Detect which cell encompasses the target text, then output its [X, Y] center coordinate. 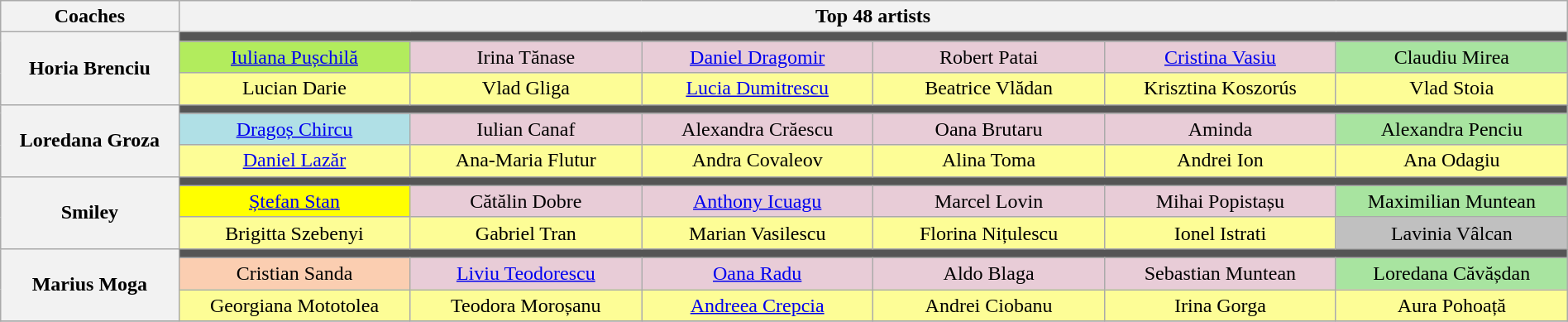
Claudiu Mirea [1451, 57]
Daniel Dragomir [758, 57]
Ștefan Stan [294, 201]
Ana-Maria Flutur [526, 161]
Loredana Groza [89, 141]
Daniel Lazăr [294, 161]
Anthony Icuagu [758, 201]
Vlad Gliga [526, 89]
Top 48 artists [873, 17]
Andrei Ciobanu [989, 305]
Aura Pohoață [1451, 305]
Iuliana Pușchilă [294, 57]
Lucian Darie [294, 89]
Gabriel Tran [526, 233]
Alexandra Crăescu [758, 129]
Cristian Sanda [294, 273]
Marius Moga [89, 285]
Horia Brenciu [89, 68]
Irina Gorga [1220, 305]
Andrei Ion [1220, 161]
Andra Covaleov [758, 161]
Oana Brutaru [989, 129]
Oana Radu [758, 273]
Ana Odagiu [1451, 161]
Maximilian Muntean [1451, 201]
Teodora Moroșanu [526, 305]
Marcel Lovin [989, 201]
Iulian Canaf [526, 129]
Irina Tănase [526, 57]
Dragoș Chircu [294, 129]
Brigitta Szebenyi [294, 233]
Coaches [89, 17]
Lucia Dumitrescu [758, 89]
Aminda [1220, 129]
Andreea Crepcia [758, 305]
Alina Toma [989, 161]
Marian Vasilescu [758, 233]
Beatrice Vlădan [989, 89]
Cătălin Dobre [526, 201]
Mihai Popistașu [1220, 201]
Lavinia Vâlcan [1451, 233]
Ionel Istrati [1220, 233]
Smiley [89, 212]
Robert Patai [989, 57]
Loredana Căvășdan [1451, 273]
Liviu Teodorescu [526, 273]
Florina Nițulescu [989, 233]
Georgiana Mototolea [294, 305]
Alexandra Penciu [1451, 129]
Aldo Blaga [989, 273]
Krisztina Koszorús [1220, 89]
Cristina Vasiu [1220, 57]
Sebastian Muntean [1220, 273]
Vlad Stoia [1451, 89]
